Search for the cell housing the specified text and yield its [X, Y] center coordinate. 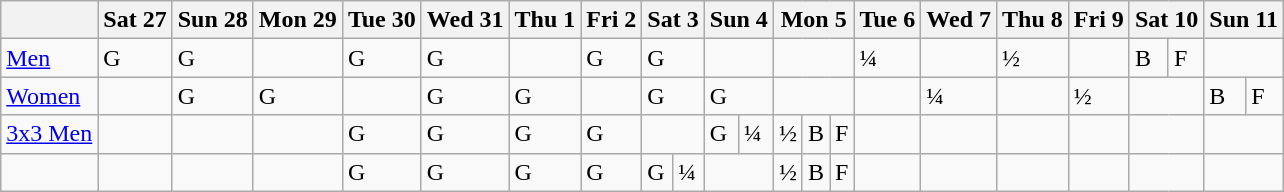
Sun 28 [212, 20]
Wed 7 [959, 20]
Sat 3 [673, 20]
Thu 8 [1033, 20]
Thu 1 [545, 20]
Mon 5 [814, 20]
3x3 Men [50, 134]
Sat 27 [135, 20]
Women [50, 96]
Mon 29 [298, 20]
Tue 6 [888, 20]
Sat 10 [1166, 20]
Tue 30 [382, 20]
Sun 4 [738, 20]
Sun 11 [1244, 20]
Wed 31 [465, 20]
Fri 9 [1098, 20]
Fri 2 [612, 20]
Men [50, 58]
